Provide the (x, y) coordinate of the cell's center where the given text is located.  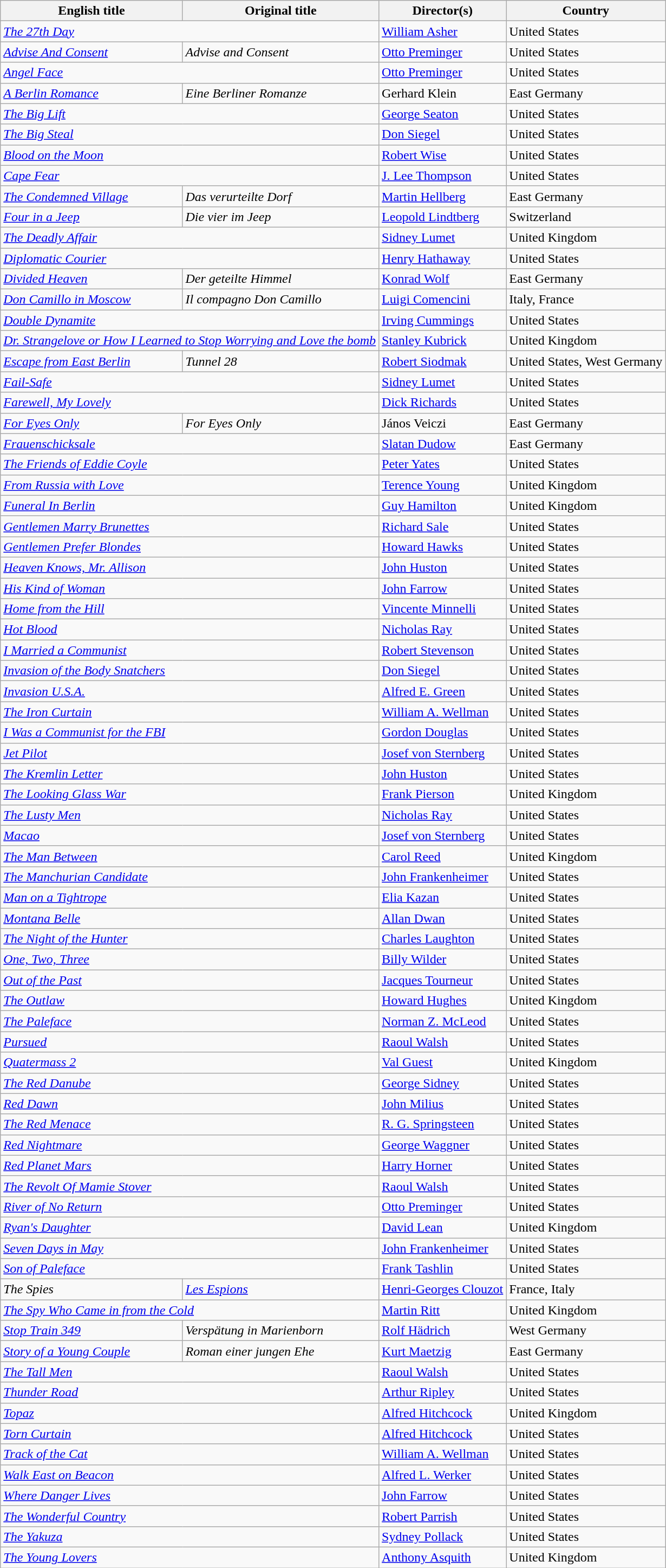
The Manchurian Candidate (190, 877)
Montana Belle (190, 918)
Stanley Kubrick (443, 341)
Red Nightmare (190, 1145)
Diplomatic Courier (190, 258)
Ryan's Daughter (190, 1227)
Red Dawn (190, 1104)
The Red Danube (190, 1083)
Das verurteilte Dorf (280, 196)
Gentlemen Prefer Blondes (190, 547)
Martin Hellberg (443, 196)
Country (586, 11)
The Tall Men (190, 1372)
Guy Hamilton (443, 506)
Elia Kazan (443, 897)
Fail-Safe (190, 382)
Alfred L. Werker (443, 1475)
His Kind of Woman (190, 588)
Hot Blood (190, 630)
Anthony Asquith (443, 1557)
Leopold Lindtberg (443, 217)
Gordon Douglas (443, 733)
Irving Cummings (443, 320)
The Spies (92, 1290)
George Waggner (443, 1145)
Red Planet Mars (190, 1165)
Billy Wilder (443, 960)
Divided Heaven (92, 279)
Dr. Strangelove or How I Learned to Stop Worrying and Love the bomb (190, 341)
Farewell, My Lovely (190, 403)
William Asher (443, 31)
Carol Reed (443, 856)
Il compagno Don Camillo (280, 300)
The Looking Glass War (190, 794)
Kurt Maetzig (443, 1351)
Jet Pilot (190, 753)
The Red Menace (190, 1124)
Alfred E. Green (443, 691)
Peter Yates (443, 464)
Where Danger Lives (190, 1495)
The Man Between (190, 856)
Allan Dwan (443, 918)
Escape from East Berlin (92, 361)
Walk East on Beacon (190, 1475)
Switzerland (586, 217)
Luigi Comencini (443, 300)
The Deadly Affair (190, 237)
Director(s) (443, 11)
The Night of the Hunter (190, 939)
The Condemned Village (92, 196)
Track of the Cat (190, 1454)
The Iron Curtain (190, 712)
Charles Laughton (443, 939)
Advise And Consent (92, 52)
Torn Curtain (190, 1434)
Invasion U.S.A. (190, 691)
Pursued (190, 1042)
Quatermass 2 (190, 1062)
I Was a Communist for the FBI (190, 733)
The Young Lovers (190, 1557)
Advise and Consent (280, 52)
Heaven Knows, Mr. Allison (190, 567)
Robert Stevenson (443, 650)
One, Two, Three (190, 960)
Story of a Young Couple (92, 1351)
Robert Parrish (443, 1516)
The Wonderful Country (190, 1516)
Howard Hughes (443, 1001)
River of No Return (190, 1207)
Stop Train 349 (92, 1331)
R. G. Springsteen (443, 1124)
Der geteilte Himmel (280, 279)
A Berlin Romance (92, 93)
Funeral In Berlin (190, 506)
France, Italy (586, 1290)
Howard Hawks (443, 547)
Original title (280, 11)
Slatan Dudow (443, 444)
Terence Young (443, 485)
János Veiczi (443, 423)
Thunder Road (190, 1392)
Don Camillo in Moscow (92, 300)
Eine Berliner Romanze (280, 93)
The Big Steal (190, 134)
West Germany (586, 1331)
Die vier im Jeep (280, 217)
The Revolt Of Mamie Stover (190, 1186)
Invasion of the Body Snatchers (190, 671)
Italy, France (586, 300)
David Lean (443, 1227)
Les Espions (280, 1290)
George Sidney (443, 1083)
Gentlemen Marry Brunettes (190, 526)
Home from the Hill (190, 609)
The 27th Day (190, 31)
Val Guest (443, 1062)
George Seaton (443, 114)
Tunnel 28 (280, 361)
Topaz (190, 1413)
Sydney Pollack (443, 1537)
The Paleface (190, 1021)
I Married a Communist (190, 650)
The Yakuza (190, 1537)
Verspätung in Marienborn (280, 1331)
Arthur Ripley (443, 1392)
Robert Wise (443, 155)
Seven Days in May (190, 1248)
Four in a Jeep (92, 217)
Macao (190, 835)
Son of Paleface (190, 1269)
Man on a Tightrope (190, 897)
Richard Sale (443, 526)
Frank Pierson (443, 794)
Frauenschicksale (190, 444)
Henri-Georges Clouzot (443, 1290)
Roman einer jungen Ehe (280, 1351)
The Big Lift (190, 114)
Double Dynamite (190, 320)
Frank Tashlin (443, 1269)
Robert Siodmak (443, 361)
Cape Fear (190, 176)
The Spy Who Came in from the Cold (190, 1310)
J. Lee Thompson (443, 176)
Gerhard Klein (443, 93)
From Russia with Love (190, 485)
Henry Hathaway (443, 258)
Angel Face (190, 73)
Konrad Wolf (443, 279)
Vincente Minnelli (443, 609)
Harry Horner (443, 1165)
United States, West Germany (586, 361)
Rolf Hädrich (443, 1331)
Norman Z. McLeod (443, 1021)
The Friends of Eddie Coyle (190, 464)
John Milius (443, 1104)
The Lusty Men (190, 815)
Martin Ritt (443, 1310)
English title (92, 11)
Dick Richards (443, 403)
Blood on the Moon (190, 155)
Jacques Tourneur (443, 980)
The Outlaw (190, 1001)
Out of the Past (190, 980)
The Kremlin Letter (190, 774)
